Pinpoint the cell where the given text exists, returning its [x, y] midpoint coordinate. 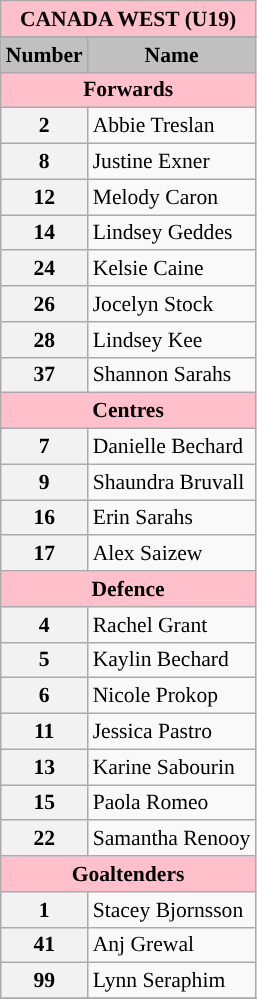
2 [44, 126]
Melody Caron [172, 197]
5 [44, 660]
37 [44, 375]
Lindsey Kee [172, 340]
Name [172, 55]
6 [44, 696]
Lynn Seraphim [172, 981]
26 [44, 304]
8 [44, 162]
CANADA WEST (U19) [128, 19]
Anj Grewal [172, 945]
28 [44, 340]
22 [44, 839]
Shannon Sarahs [172, 375]
Rachel Grant [172, 625]
Karine Sabourin [172, 767]
Goaltenders [128, 874]
Forwards [128, 90]
Jocelyn Stock [172, 304]
41 [44, 945]
24 [44, 269]
17 [44, 554]
16 [44, 518]
Shaundra Bruvall [172, 482]
9 [44, 482]
1 [44, 910]
Abbie Treslan [172, 126]
Kelsie Caine [172, 269]
Number [44, 55]
Centres [128, 411]
Jessica Pastro [172, 732]
Defence [128, 589]
Danielle Bechard [172, 447]
Nicole Prokop [172, 696]
13 [44, 767]
Erin Sarahs [172, 518]
4 [44, 625]
14 [44, 233]
Alex Saizew [172, 554]
Lindsey Geddes [172, 233]
Stacey Bjornsson [172, 910]
Kaylin Bechard [172, 660]
11 [44, 732]
12 [44, 197]
15 [44, 803]
Justine Exner [172, 162]
Samantha Renooy [172, 839]
7 [44, 447]
Paola Romeo [172, 803]
99 [44, 981]
